Provide the (X, Y) coordinate of the cell's center where the given text is located.  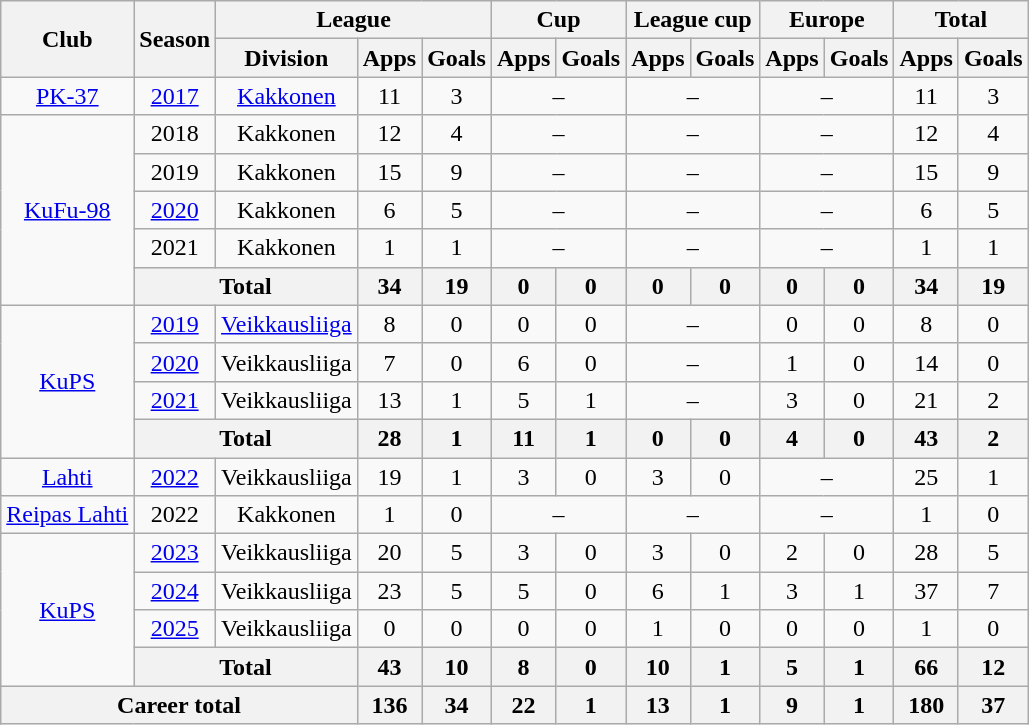
136 (389, 705)
14 (926, 362)
21 (926, 400)
Cup (558, 20)
Reipas Lahti (68, 515)
League (354, 20)
2025 (175, 629)
2023 (175, 553)
2024 (175, 591)
League cup (693, 20)
20 (389, 553)
2018 (175, 134)
KuFu-98 (68, 210)
Europe (827, 20)
22 (523, 705)
PK-37 (68, 96)
2017 (175, 96)
Season (175, 39)
Club (68, 39)
23 (389, 591)
Lahti (68, 477)
66 (926, 667)
Division (287, 58)
180 (926, 705)
Career total (179, 705)
25 (926, 477)
